Find where the given text appears and provide that cell's center as [X, Y] coordinate. 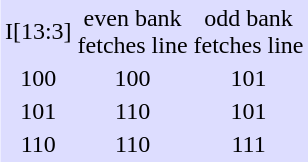
I[13:3] [38, 32]
111 [248, 144]
odd bankfetches line [248, 32]
even bankfetches line [132, 32]
